Return (X, Y) of the center of cell containing provided text 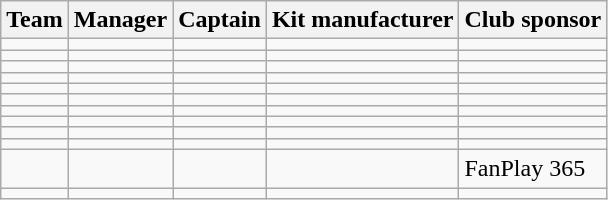
FanPlay 365 (533, 168)
Manager (120, 20)
Team (35, 20)
Captain (220, 20)
Kit manufacturer (362, 20)
Club sponsor (533, 20)
